Determine the [X, Y] coordinate at the center of the cell enclosing the given text.  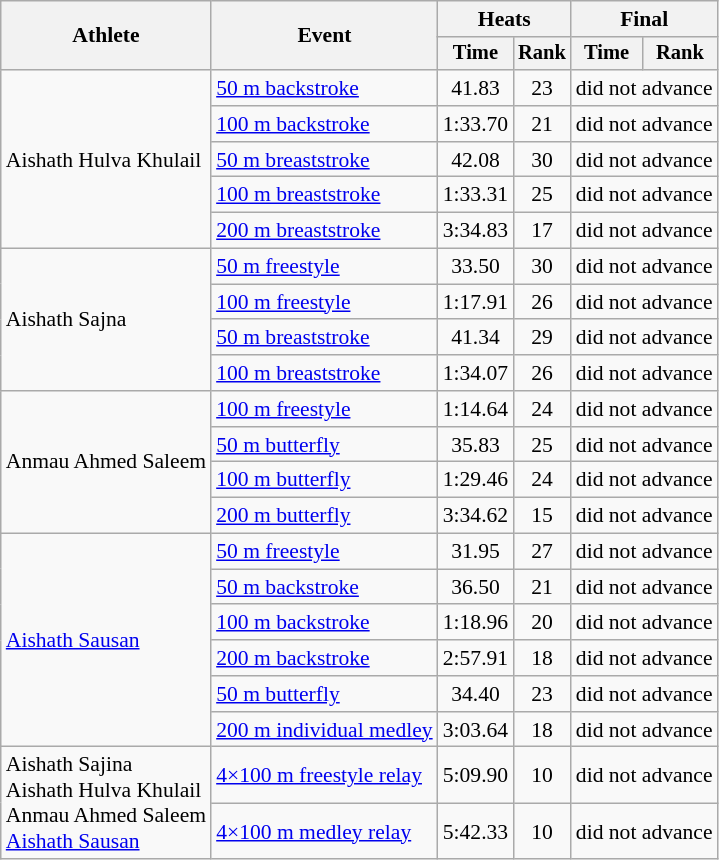
Final [644, 19]
3:03.64 [476, 730]
3:34.83 [476, 231]
200 m individual medley [324, 730]
1:34.07 [476, 373]
100 m butterfly [324, 480]
5:42.33 [476, 831]
Anmau Ahmed Saleem [106, 462]
1:29.46 [476, 480]
200 m butterfly [324, 516]
3:34.62 [476, 516]
200 m breaststroke [324, 231]
1:14.64 [476, 409]
Event [324, 36]
1:18.96 [476, 623]
4×100 m freestyle relay [324, 775]
15 [542, 516]
Aishath Sajna [106, 320]
1:17.91 [476, 302]
200 m backstroke [324, 658]
2:57.91 [476, 658]
36.50 [476, 587]
41.83 [476, 88]
Aishath Hulva Khulail [106, 159]
1:33.70 [476, 124]
5:09.90 [476, 775]
42.08 [476, 160]
Heats [504, 19]
1:33.31 [476, 195]
4×100 m medley relay [324, 831]
33.50 [476, 267]
17 [542, 231]
35.83 [476, 445]
Aishath Sausan [106, 641]
27 [542, 552]
Athlete [106, 36]
29 [542, 338]
Aishath SajinaAishath Hulva KhulailAnmau Ahmed SaleemAishath Sausan [106, 803]
31.95 [476, 552]
20 [542, 623]
41.34 [476, 338]
34.40 [476, 694]
